Scan for the cell matching the given text and deliver its (x, y) coordinate at center. 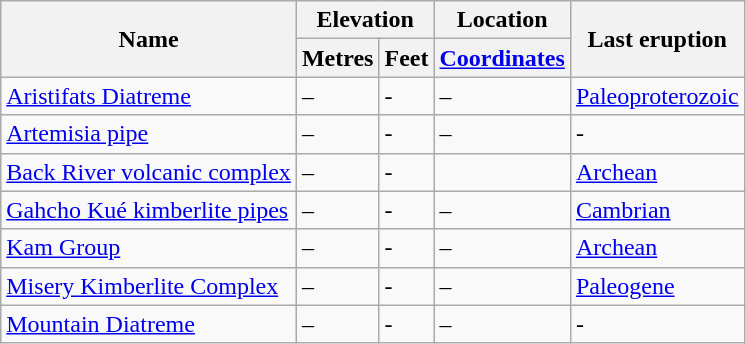
Misery Kimberlite Complex (149, 286)
Artemisia pipe (149, 134)
Aristifats Diatreme (149, 96)
Location (502, 20)
Last eruption (657, 39)
Metres (338, 58)
Coordinates (502, 58)
Cambrian (657, 210)
Feet (406, 58)
Paleogene (657, 286)
Elevation (365, 20)
Name (149, 39)
Back River volcanic complex (149, 172)
Gahcho Kué kimberlite pipes (149, 210)
Mountain Diatreme (149, 324)
Paleoproterozoic (657, 96)
Kam Group (149, 248)
